Scan for the cell matching the given text and deliver its (X, Y) coordinate at center. 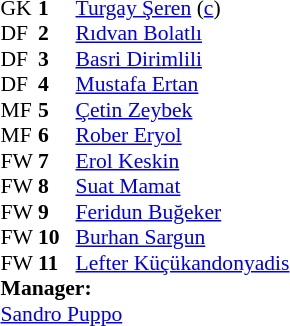
7 (57, 161)
Burhan Sargun (183, 237)
Lefter Küçükandonyadis (183, 263)
5 (57, 110)
Erol Keskin (183, 161)
6 (57, 135)
9 (57, 212)
Çetin Zeybek (183, 110)
3 (57, 59)
Manager: (146, 289)
11 (57, 263)
Basri Dirimlili (183, 59)
2 (57, 33)
Rıdvan Bolatlı (183, 33)
Mustafa Ertan (183, 85)
Suat Mamat (183, 187)
4 (57, 85)
Feridun Buğeker (183, 212)
Rober Eryol (183, 135)
10 (57, 237)
8 (57, 187)
